Scan for the cell matching the given text and deliver its [x, y] coordinate at center. 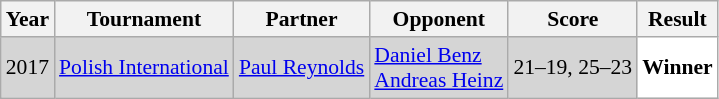
Score [572, 19]
Paul Reynolds [302, 68]
21–19, 25–23 [572, 68]
Polish International [144, 68]
Daniel Benz Andreas Heinz [438, 68]
Winner [678, 68]
2017 [28, 68]
Year [28, 19]
Opponent [438, 19]
Result [678, 19]
Tournament [144, 19]
Partner [302, 19]
